Pinpoint the cell where the given text exists, returning its [X, Y] midpoint coordinate. 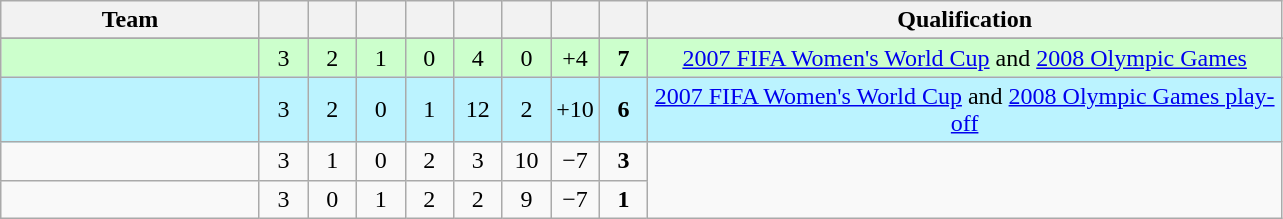
+10 [576, 110]
9 [526, 199]
2007 FIFA Women's World Cup and 2008 Olympic Games [965, 58]
12 [478, 110]
Team [130, 20]
10 [526, 161]
Qualification [965, 20]
7 [624, 58]
+4 [576, 58]
2007 FIFA Women's World Cup and 2008 Olympic Games play-off [965, 110]
4 [478, 58]
6 [624, 110]
